Scan for the cell matching the given text and deliver its [X, Y] coordinate at center. 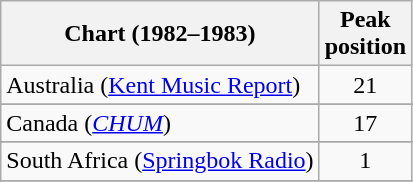
Canada (CHUM) [160, 123]
21 [365, 85]
17 [365, 123]
Australia (Kent Music Report) [160, 85]
Peakposition [365, 34]
South Africa (Springbok Radio) [160, 161]
1 [365, 161]
Chart (1982–1983) [160, 34]
